For the text-containing cell, return its midpoint in [X, Y] coordinate format. 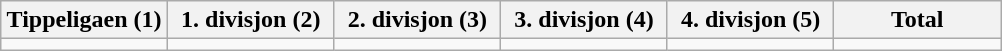
4. divisjon (5) [750, 20]
Tippeligaen (1) [84, 20]
Total [918, 20]
2. divisjon (3) [418, 20]
1. divisjon (2) [250, 20]
3. divisjon (4) [584, 20]
